Locate the cell with the specified text and output its [x, y] center coordinate. 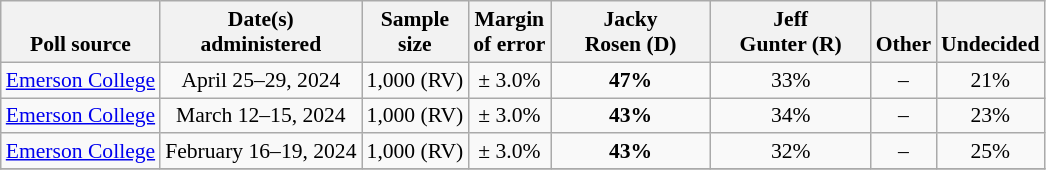
47% [630, 80]
23% [990, 116]
Samplesize [416, 32]
25% [990, 152]
Marginof error [509, 32]
Undecided [990, 32]
Other [904, 32]
Date(s)administered [260, 32]
February 16–19, 2024 [260, 152]
33% [791, 80]
21% [990, 80]
34% [791, 116]
JeffGunter (R) [791, 32]
April 25–29, 2024 [260, 80]
Poll source [80, 32]
32% [791, 152]
March 12–15, 2024 [260, 116]
JackyRosen (D) [630, 32]
